Search for the cell housing the specified text and yield its [x, y] center coordinate. 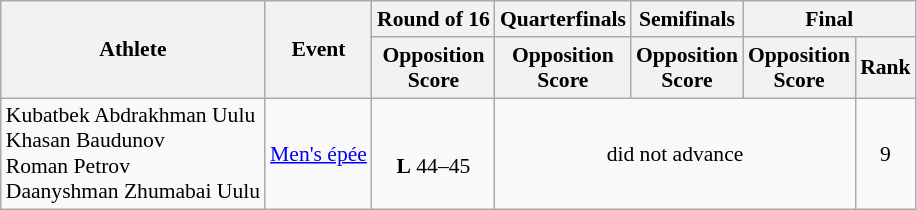
Final [830, 19]
Men's épée [318, 154]
L 44–45 [434, 154]
9 [886, 154]
Kubatbek Abdrakhman UuluKhasan BaudunovRoman PetrovDaanyshman Zhumabai Uulu [133, 154]
Event [318, 50]
Round of 16 [434, 19]
Semifinals [687, 19]
Quarterfinals [563, 19]
Athlete [133, 50]
Rank [886, 68]
did not advance [675, 154]
